Identify which cell holds the provided text, then report its (x, y) central coordinate. 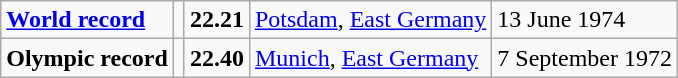
Munich, East Germany (370, 58)
22.21 (216, 20)
Olympic record (88, 58)
World record (88, 20)
22.40 (216, 58)
13 June 1974 (585, 20)
Potsdam, East Germany (370, 20)
7 September 1972 (585, 58)
